Detect which cell encompasses the target text, then output its (x, y) center coordinate. 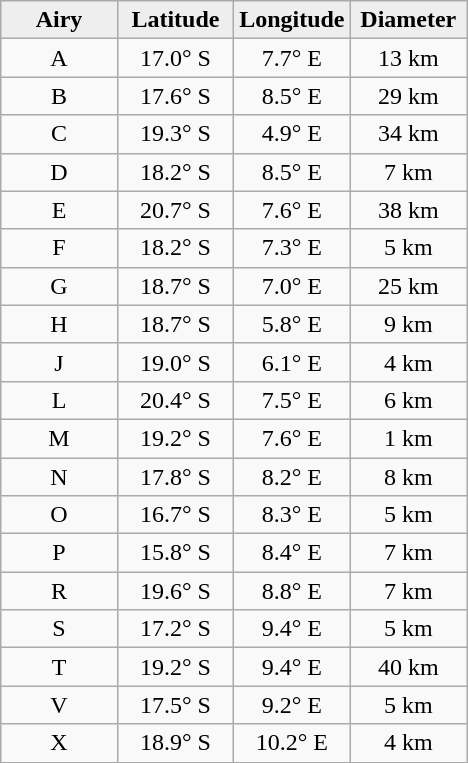
20.7° S (175, 210)
A (59, 58)
Longitude (292, 20)
38 km (408, 210)
F (59, 248)
8 km (408, 477)
40 km (408, 667)
Latitude (175, 20)
L (59, 400)
15.8° S (175, 553)
8.8° E (292, 591)
7.3° E (292, 248)
17.2° S (175, 629)
8.2° E (292, 477)
16.7° S (175, 515)
S (59, 629)
6 km (408, 400)
G (59, 286)
9 km (408, 324)
5.8° E (292, 324)
4.9° E (292, 134)
Airy (59, 20)
9.2° E (292, 705)
6.1° E (292, 362)
17.6° S (175, 96)
J (59, 362)
20.4° S (175, 400)
34 km (408, 134)
D (59, 172)
17.8° S (175, 477)
N (59, 477)
25 km (408, 286)
P (59, 553)
8.4° E (292, 553)
X (59, 743)
29 km (408, 96)
17.0° S (175, 58)
19.3° S (175, 134)
7.7° E (292, 58)
B (59, 96)
R (59, 591)
Diameter (408, 20)
T (59, 667)
7.0° E (292, 286)
V (59, 705)
E (59, 210)
10.2° E (292, 743)
H (59, 324)
1 km (408, 438)
M (59, 438)
8.3° E (292, 515)
19.6° S (175, 591)
19.0° S (175, 362)
O (59, 515)
18.9° S (175, 743)
13 km (408, 58)
C (59, 134)
17.5° S (175, 705)
7.5° E (292, 400)
